Scan for the cell matching the given text and deliver its [X, Y] coordinate at center. 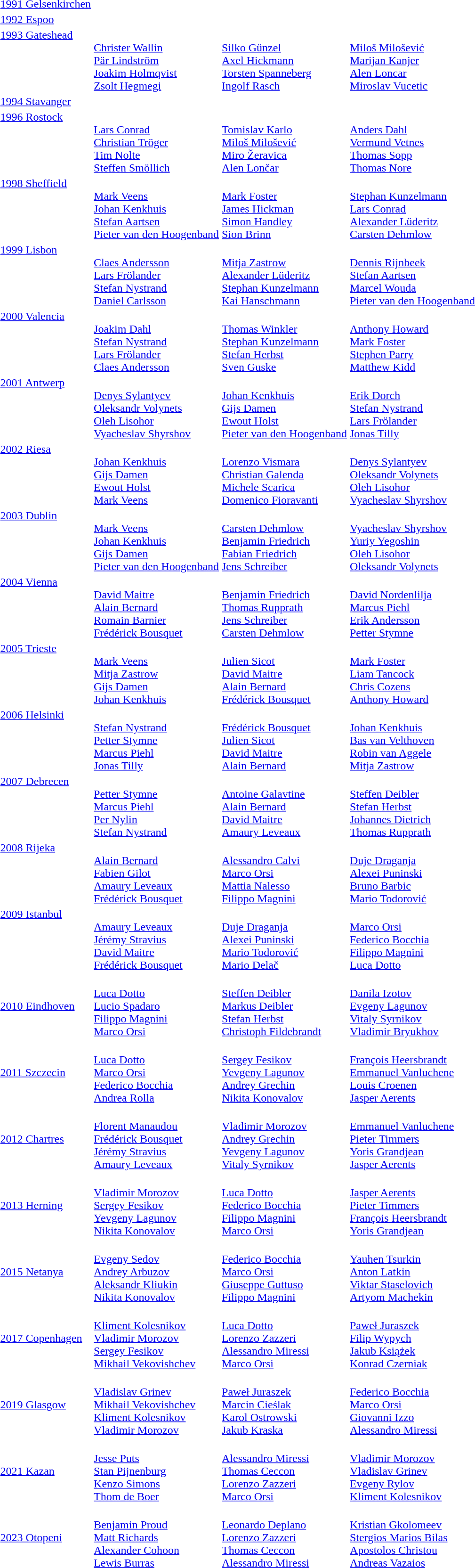
Kliment KolesnikovVladimir MorozovSergey FesikovMikhail Vekovishchev [156, 1338]
Thomas WinklerStephan KunzelmannStefan HerbstSven Guske [284, 342]
Julien SicotDavid MaitreAlain BernardFrédérick Bousquet [284, 674]
Petter StymneMarcus PiehlPer NylinStefan Nystrand [156, 807]
Florent ManaudouFrédérick BousquetJérémy StraviusAmaury Leveaux [156, 1139]
Mark VeensMitja ZastrowGijs DamenJohan Kenkhuis [156, 674]
Carsten DehmlowBenjamin FriedrichFabian FriedrichJens Schreiber [284, 541]
Lorenzo VismaraChristian GalendaMichele ScaricaDomenico Fioravanti [284, 474]
Alessandro CalviMarco OrsiMattia NalessoFilippo Magnini [284, 873]
Lars ConradChristian TrögerTim NolteSteffen Smöllich [156, 142]
Luca DottoLorenzo ZazzeriAlessandro MiressiMarco Orsi [284, 1338]
Duje DraganjaAlexei PuninskiMario TodorovićMario Delač [284, 939]
Denys SylantyevOleksandr VolynetsOleh LisohorVyacheslav Shyrshov [156, 408]
Tomislav KarloMiloš MiloševićMiro ŽeravicaAlen Lončar [284, 142]
Luca DottoMarco OrsiFederico BocchiaAndrea Rolla [156, 1072]
Claes AnderssonLars FrölanderStefan NystrandDaniel Carlsson [156, 275]
Stefan NystrandPetter StymneMarcus PiehlJonas Tilly [156, 740]
Vladislav GrinevMikhail VekovishchevKliment KolesnikovVladimir Morozov [156, 1405]
Vladimir MorozovAndrey GrechinYevgeny LagunovVitaly Syrnikov [284, 1139]
Mark VeensJohan KenkhuisGijs DamenPieter van den Hoogenband [156, 541]
Frédérick BousquetJulien SicotDavid MaitreAlain Bernard [284, 740]
Steffen DeiblerMarkus DeiblerStefan HerbstChristoph Fildebrandt [284, 1006]
Mark FosterJames HickmanSimon HandleySion Brinn [284, 209]
Joakim DahlStefan NystrandLars FrölanderClaes Andersson [156, 342]
Federico BocchiaMarco OrsiGiuseppe GuttusoFilippo Magnini [284, 1272]
Luca DottoFederico BocchiaFilippo MagniniMarco Orsi [284, 1205]
Jesse PutsStan PijnenburgKenzo SimonsThom de Boer [156, 1471]
Johan KenkhuisGijs DamenEwout HolstMark Veens [156, 474]
Benjamin FriedrichThomas RupprathJens SchreiberCarsten Dehmlow [284, 607]
Evgeny SedovAndrey ArbuzovAleksandr KliukinNikita Konovalov [156, 1272]
Mitja ZastrowAlexander LüderitzStephan KunzelmannKai Hanschmann [284, 275]
Silko GünzelAxel HickmannTorsten SpannebergIngolf Rasch [284, 60]
Christer WallinPär LindströmJoakim HolmqvistZsolt Hegmegi [156, 60]
Alain BernardFabien GilotAmaury LeveauxFrédérick Bousquet [156, 873]
Sergey FesikovYevgeny LagunovAndrey GrechinNikita Konovalov [284, 1072]
Mark VeensJohan KenkhuisStefan AartsenPieter van den Hoogenband [156, 209]
David MaitreAlain BernardRomain BarnierFrédérick Bousquet [156, 607]
Paweł JuraszekMarcin CieślakKarol OstrowskiJakub Kraska [284, 1405]
Antoine GalavtineAlain BernardDavid MaitreAmaury Leveaux [284, 807]
Amaury LeveauxJérémy StraviusDavid MaitreFrédérick Bousquet [156, 939]
Luca DottoLucio SpadaroFilippo MagniniMarco Orsi [156, 1006]
Alessandro MiressiThomas CecconLorenzo ZazzeriMarco Orsi [284, 1471]
Johan KenkhuisGijs DamenEwout HolstPieter van den Hoogenband [284, 408]
Vladimir MorozovSergey FesikovYevgeny LagunovNikita Konovalov [156, 1205]
